Return [x, y] of the center of cell containing provided text 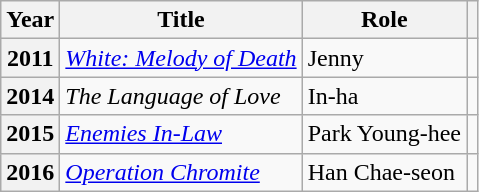
White: Melody of Death [181, 58]
Operation Chromite [181, 172]
Year [30, 20]
Han Chae-seon [384, 172]
The Language of Love [181, 96]
Title [181, 20]
2011 [30, 58]
2016 [30, 172]
In-ha [384, 96]
Jenny [384, 58]
2014 [30, 96]
Role [384, 20]
2015 [30, 134]
Park Young-hee [384, 134]
Enemies In-Law [181, 134]
